For the text-containing cell, return its midpoint in [x, y] coordinate format. 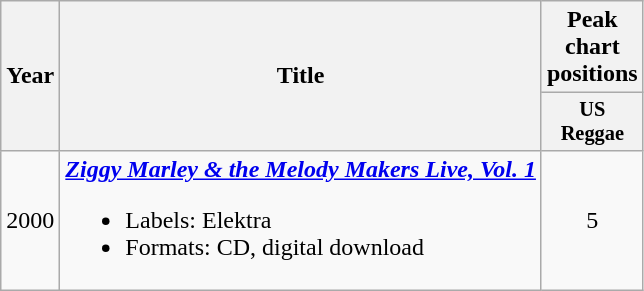
US Reggae [592, 122]
Title [301, 76]
5 [592, 220]
Year [30, 76]
Ziggy Marley & the Melody Makers Live, Vol. 1Labels: ElektraFormats: CD, digital download [301, 220]
Peak chart positions [592, 47]
2000 [30, 220]
